Identify which cell holds the provided text, then report its (X, Y) central coordinate. 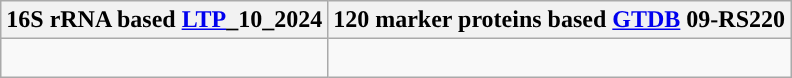
16S rRNA based LTP_10_2024 (164, 20)
120 marker proteins based GTDB 09-RS220 (560, 20)
